For the text-containing cell, return its midpoint in (X, Y) coordinate format. 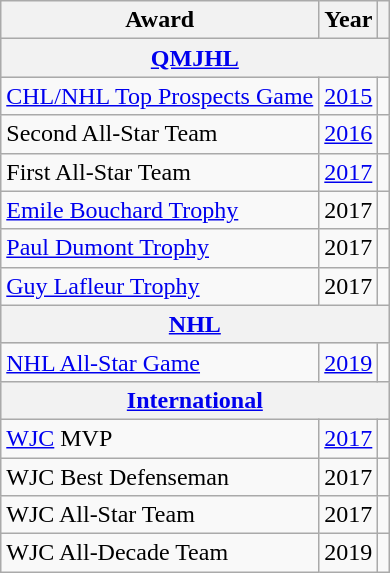
WJC All-Decade Team (160, 553)
Guy Lafleur Trophy (160, 286)
NHL (195, 324)
International (195, 400)
CHL/NHL Top Prospects Game (160, 96)
WJC All-Star Team (160, 515)
QMJHL (195, 58)
First All-Star Team (160, 172)
NHL All-Star Game (160, 362)
Emile Bouchard Trophy (160, 210)
Second All-Star Team (160, 134)
Year (348, 20)
WJC Best Defenseman (160, 477)
2016 (348, 134)
WJC MVP (160, 438)
Award (160, 20)
2015 (348, 96)
Paul Dumont Trophy (160, 248)
